Detect which cell encompasses the target text, then output its [x, y] center coordinate. 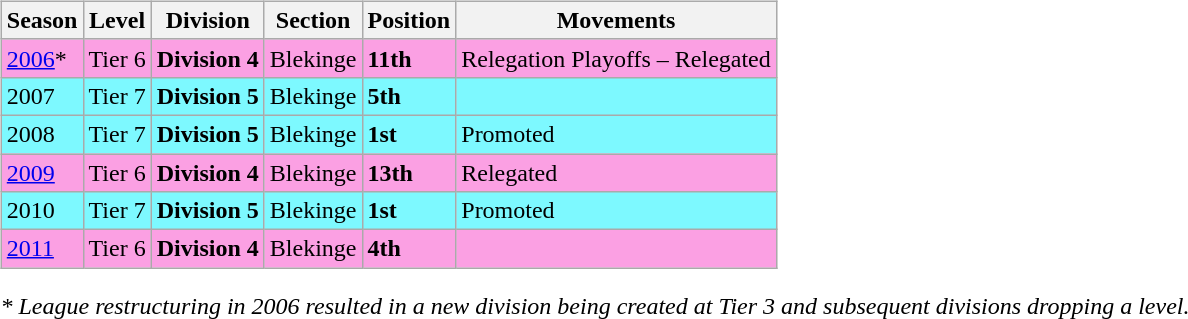
2009 [42, 173]
2007 [42, 96]
Relegation Playoffs – Relegated [616, 58]
2011 [42, 249]
Position [409, 20]
Level [117, 20]
13th [409, 173]
Season [42, 20]
Division [208, 20]
Section [313, 20]
2010 [42, 211]
Relegated [616, 173]
2008 [42, 134]
5th [409, 96]
11th [409, 58]
Movements [616, 20]
4th [409, 249]
2006* [42, 58]
